Return [x, y] of the center of cell containing provided text 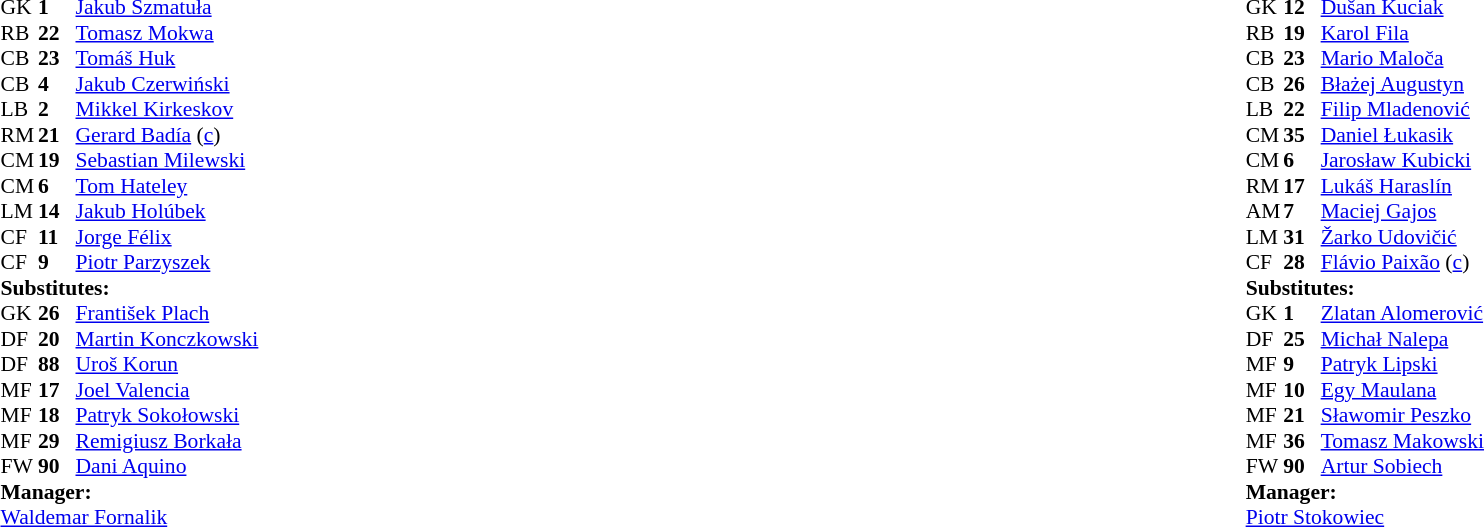
Sławomir Peszko [1402, 415]
Karol Fila [1402, 33]
20 [57, 339]
31 [1302, 237]
Tom Hateley [168, 186]
Gerard Badía (c) [168, 135]
Mikkel Kirkeskov [168, 109]
1 [1302, 313]
Mario Maloča [1402, 59]
10 [1302, 390]
Egy Maulana [1402, 390]
Tomasz Makowski [1402, 441]
Tomasz Mokwa [168, 33]
Flávio Paixão (c) [1402, 263]
Dani Aquino [168, 467]
Sebastian Milewski [168, 161]
Martin Konczkowski [168, 339]
36 [1302, 441]
18 [57, 415]
Filip Mladenović [1402, 109]
Jakub Czerwiński [168, 84]
Remigiusz Borkała [168, 441]
Tomáš Huk [168, 59]
Błażej Augustyn [1402, 84]
7 [1302, 211]
4 [57, 84]
Žarko Udovičić [1402, 237]
2 [57, 109]
Daniel Łukasik [1402, 135]
14 [57, 211]
25 [1302, 339]
28 [1302, 263]
Piotr Parzyszek [168, 263]
Zlatan Alomerović [1402, 313]
11 [57, 237]
29 [57, 441]
Joel Valencia [168, 390]
Patryk Lipski [1402, 365]
35 [1302, 135]
88 [57, 365]
Jakub Holúbek [168, 211]
Michał Nalepa [1402, 339]
Lukáš Haraslín [1402, 186]
AM [1265, 211]
Artur Sobiech [1402, 467]
Patryk Sokołowski [168, 415]
Jarosław Kubicki [1402, 161]
Maciej Gajos [1402, 211]
František Plach [168, 313]
Jorge Félix [168, 237]
Uroš Korun [168, 365]
